Provide the [x, y] coordinate of the cell's center where the given text is located.  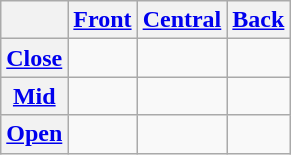
Mid [34, 96]
Open [34, 134]
Front [102, 20]
Back [258, 20]
Close [34, 58]
Central [182, 20]
